Scan for the cell matching the given text and deliver its [X, Y] coordinate at center. 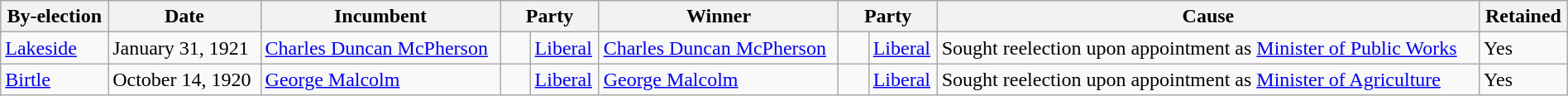
Sought reelection upon appointment as Minister of Public Works [1207, 48]
By-election [55, 17]
Date [184, 17]
October 14, 1920 [184, 79]
Sought reelection upon appointment as Minister of Agriculture [1207, 79]
Retained [1523, 17]
Incumbent [380, 17]
January 31, 1921 [184, 48]
Winner [719, 17]
Lakeside [55, 48]
Birtle [55, 79]
Cause [1207, 17]
